Extract the (X, Y) coordinate from the center of the cell holding the provided text.  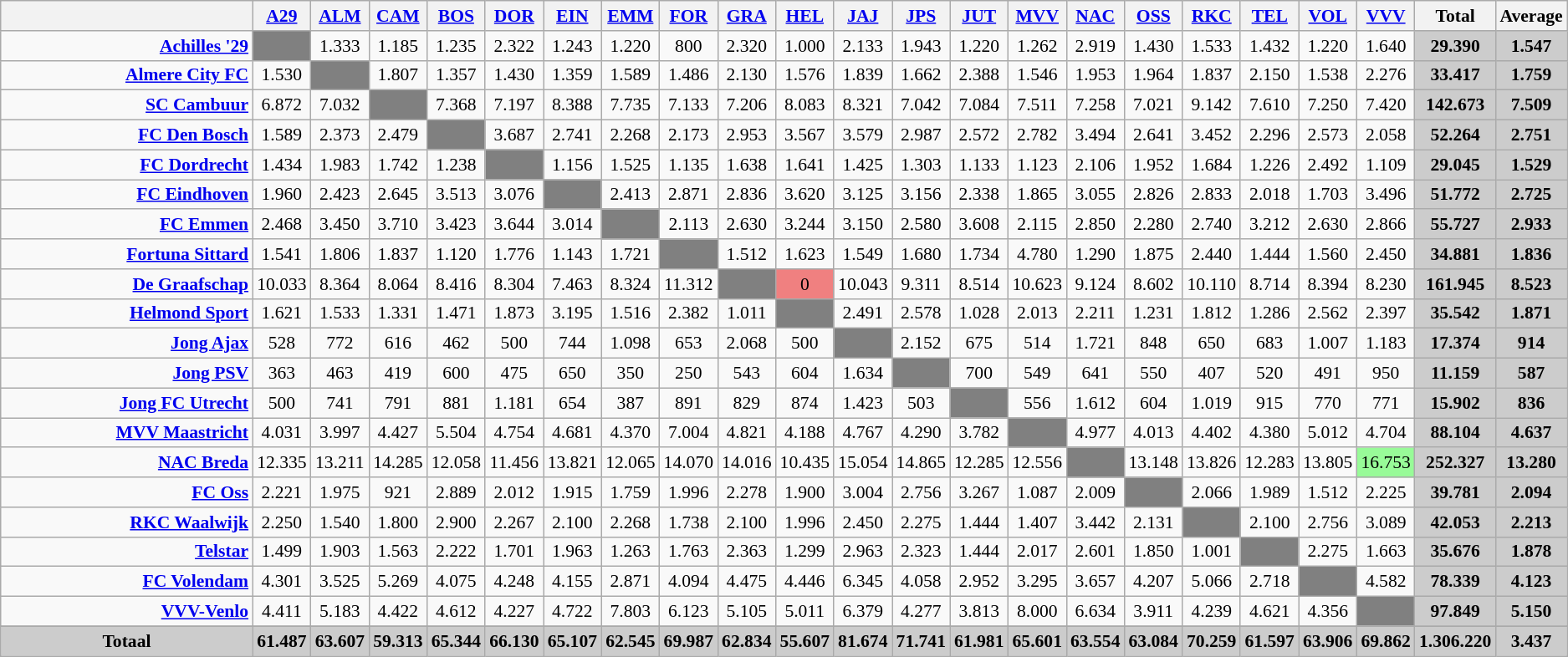
RKC Waalwijk (127, 522)
503 (922, 403)
88.104 (1455, 433)
EMM (631, 16)
1.143 (572, 254)
2.222 (457, 552)
2.601 (1096, 552)
NAC Breda (127, 463)
8.064 (398, 284)
2.009 (1096, 492)
4.582 (1385, 582)
7.463 (572, 284)
1.133 (978, 165)
1.662 (922, 75)
653 (689, 344)
1.989 (1269, 492)
616 (398, 344)
4.427 (398, 433)
1.975 (340, 492)
914 (1530, 344)
HEL (804, 16)
2.740 (1211, 225)
2.250 (281, 522)
12.335 (281, 463)
4.188 (804, 433)
1.516 (631, 313)
1.684 (1211, 165)
78.339 (1455, 582)
1.423 (863, 403)
1.087 (1037, 492)
1.634 (863, 374)
142.673 (1455, 105)
1.432 (1269, 46)
66.130 (513, 641)
1.943 (922, 46)
3.212 (1269, 225)
4.058 (922, 582)
1.903 (340, 552)
3.437 (1530, 641)
1.806 (340, 254)
8.364 (340, 284)
ALM (340, 16)
600 (457, 374)
Jong Ajax (127, 344)
1.019 (1211, 403)
Achilles '29 (127, 46)
7.133 (689, 105)
DOR (513, 16)
3.442 (1096, 522)
1.541 (281, 254)
RKC (1211, 16)
35.542 (1455, 313)
2.580 (922, 225)
363 (281, 374)
4.612 (457, 612)
2.889 (457, 492)
2.413 (631, 195)
1.915 (572, 492)
4.227 (513, 612)
13.821 (572, 463)
1.623 (804, 254)
6.872 (281, 105)
VVV (1385, 16)
4.475 (746, 582)
1.262 (1037, 46)
42.053 (1455, 522)
550 (1152, 374)
65.601 (1037, 641)
4.446 (804, 582)
543 (746, 374)
33.417 (1455, 75)
2.952 (978, 582)
34.881 (1455, 254)
3.452 (1211, 135)
10.435 (804, 463)
1.306.220 (1455, 641)
2.131 (1152, 522)
1.357 (457, 75)
528 (281, 344)
675 (978, 344)
1.425 (863, 165)
1.290 (1096, 254)
51.772 (1455, 195)
14.070 (689, 463)
13.805 (1328, 463)
9.311 (922, 284)
FC Dordrecht (127, 165)
16.753 (1385, 463)
4.754 (513, 433)
1.529 (1530, 165)
7.610 (1269, 105)
829 (746, 403)
17.374 (1455, 344)
2.741 (572, 135)
VVV-Venlo (127, 612)
8.083 (804, 105)
7.258 (1096, 105)
Average (1530, 16)
1.952 (1152, 165)
3.076 (513, 195)
7.250 (1328, 105)
59.313 (398, 641)
4.411 (281, 612)
1.156 (572, 165)
4.681 (572, 433)
1.001 (1211, 552)
1.471 (457, 313)
2.725 (1530, 195)
4.637 (1530, 433)
4.977 (1096, 433)
69.862 (1385, 641)
2.338 (978, 195)
3.156 (922, 195)
2.572 (978, 135)
Telstar (127, 552)
14.016 (746, 463)
520 (1269, 374)
8.514 (978, 284)
1.873 (513, 313)
2.751 (1530, 135)
891 (689, 403)
1.525 (631, 165)
5.011 (804, 612)
3.657 (1096, 582)
3.089 (1385, 522)
55.607 (804, 641)
5.150 (1530, 612)
4.248 (513, 582)
52.264 (1455, 135)
2.468 (281, 225)
2.573 (1328, 135)
1.303 (922, 165)
1.238 (457, 165)
2.836 (746, 195)
4.031 (281, 433)
881 (457, 403)
13.826 (1211, 463)
39.781 (1455, 492)
641 (1096, 374)
4.821 (746, 433)
2.440 (1211, 254)
2.562 (1328, 313)
683 (1269, 344)
161.945 (1455, 284)
JPS (922, 16)
2.211 (1096, 313)
1.486 (689, 75)
1.963 (572, 552)
2.641 (1152, 135)
1.763 (689, 552)
61.981 (978, 641)
65.344 (457, 641)
97.849 (1455, 612)
772 (340, 344)
3.267 (978, 492)
Total (1455, 16)
3.997 (340, 433)
1.181 (513, 403)
387 (631, 403)
1.226 (1269, 165)
1.235 (457, 46)
7.368 (457, 105)
4.301 (281, 582)
4.123 (1530, 582)
2.578 (922, 313)
4.290 (922, 433)
1.812 (1211, 313)
915 (1269, 403)
1.359 (572, 75)
FC Volendam (127, 582)
1.964 (1152, 75)
BOS (457, 16)
1.703 (1328, 195)
OSS (1152, 16)
1.123 (1037, 165)
3.014 (572, 225)
350 (631, 374)
654 (572, 403)
2.987 (922, 135)
3.567 (804, 135)
7.197 (513, 105)
1.530 (281, 75)
13.280 (1530, 463)
4.094 (689, 582)
70.259 (1211, 641)
4.767 (863, 433)
2.953 (746, 135)
556 (1037, 403)
9.124 (1096, 284)
1.299 (804, 552)
2.782 (1037, 135)
5.105 (746, 612)
2.225 (1385, 492)
3.710 (398, 225)
6.345 (863, 582)
7.084 (978, 105)
800 (689, 46)
848 (1152, 344)
8.394 (1328, 284)
2.278 (746, 492)
12.283 (1269, 463)
463 (340, 374)
2.013 (1037, 313)
13.211 (340, 463)
5.066 (1211, 582)
2.866 (1385, 225)
1.007 (1328, 344)
1.120 (457, 254)
1.738 (689, 522)
FOR (689, 16)
7.032 (340, 105)
3.813 (978, 612)
874 (804, 403)
FC Emmen (127, 225)
2.280 (1152, 225)
1.871 (1530, 313)
4.422 (398, 612)
7.021 (1152, 105)
13.148 (1152, 463)
Helmond Sport (127, 313)
1.640 (1385, 46)
771 (1385, 403)
55.727 (1455, 225)
2.066 (1211, 492)
1.540 (340, 522)
2.068 (746, 344)
3.494 (1096, 135)
2.373 (340, 135)
2.933 (1530, 225)
3.055 (1096, 195)
EIN (572, 16)
475 (513, 374)
7.735 (631, 105)
3.150 (863, 225)
1.407 (1037, 522)
4.207 (1152, 582)
4.239 (1211, 612)
12.058 (457, 463)
3.525 (340, 582)
2.323 (922, 552)
12.285 (978, 463)
4.013 (1152, 433)
7.803 (631, 612)
549 (1037, 374)
3.295 (1037, 582)
3.496 (1385, 195)
1.109 (1385, 165)
2.382 (689, 313)
7.004 (689, 433)
4.277 (922, 612)
A29 (281, 16)
2.363 (746, 552)
2.058 (1385, 135)
6.634 (1096, 612)
5.504 (457, 433)
MVV (1037, 16)
JUT (978, 16)
4.402 (1211, 433)
2.963 (863, 552)
2.320 (746, 46)
10.623 (1037, 284)
15.902 (1455, 403)
6.379 (863, 612)
8.324 (631, 284)
1.563 (398, 552)
8.321 (863, 105)
FC Oss (127, 492)
11.312 (689, 284)
3.644 (513, 225)
63.906 (1328, 641)
GRA (746, 16)
29.045 (1455, 165)
FC Eindhoven (127, 195)
12.556 (1037, 463)
Totaal (127, 641)
63.084 (1152, 641)
2.850 (1096, 225)
1.641 (804, 165)
14.865 (922, 463)
3.450 (340, 225)
2.152 (922, 344)
3.195 (572, 313)
Almere City FC (127, 75)
3.620 (804, 195)
2.276 (1385, 75)
1.098 (631, 344)
1.547 (1530, 46)
2.492 (1328, 165)
4.380 (1269, 433)
8.416 (457, 284)
3.687 (513, 135)
1.983 (340, 165)
2.130 (746, 75)
4.075 (457, 582)
1.499 (281, 552)
419 (398, 374)
1.953 (1096, 75)
1.878 (1530, 552)
Jong PSV (127, 374)
12.065 (631, 463)
2.491 (863, 313)
2.017 (1037, 552)
462 (457, 344)
5.269 (398, 582)
1.333 (340, 46)
514 (1037, 344)
1.000 (804, 46)
950 (1385, 374)
2.106 (1096, 165)
1.680 (922, 254)
2.296 (1269, 135)
1.231 (1152, 313)
2.900 (457, 522)
2.018 (1269, 195)
791 (398, 403)
741 (340, 403)
2.423 (340, 195)
71.741 (922, 641)
1.900 (804, 492)
4.356 (1328, 612)
4.155 (572, 582)
11.456 (513, 463)
1.960 (281, 195)
407 (1211, 374)
4.370 (631, 433)
8.388 (572, 105)
9.142 (1211, 105)
1.546 (1037, 75)
10.110 (1211, 284)
2.173 (689, 135)
61.487 (281, 641)
6.123 (689, 612)
3.579 (863, 135)
1.135 (689, 165)
1.839 (863, 75)
4.780 (1037, 254)
7.206 (746, 105)
1.850 (1152, 552)
770 (1328, 403)
2.133 (863, 46)
7.511 (1037, 105)
Fortuna Sittard (127, 254)
1.286 (1269, 313)
15.054 (863, 463)
CAM (398, 16)
2.397 (1385, 313)
69.987 (689, 641)
FC Den Bosch (127, 135)
3.244 (804, 225)
62.834 (746, 641)
1.538 (1328, 75)
1.800 (398, 522)
2.919 (1096, 46)
1.434 (281, 165)
1.776 (513, 254)
2.388 (978, 75)
81.674 (863, 641)
587 (1530, 374)
3.911 (1152, 612)
3.513 (457, 195)
MVV Maastricht (127, 433)
1.875 (1152, 254)
2.213 (1530, 522)
2.221 (281, 492)
4.704 (1385, 433)
TEL (1269, 16)
63.554 (1096, 641)
5.012 (1328, 433)
491 (1328, 374)
1.263 (631, 552)
1.807 (398, 75)
1.028 (978, 313)
8.523 (1530, 284)
2.094 (1530, 492)
1.243 (572, 46)
SC Cambuur (127, 105)
35.676 (1455, 552)
1.576 (804, 75)
1.549 (863, 254)
3.782 (978, 433)
8.602 (1152, 284)
2.645 (398, 195)
8.000 (1037, 612)
De Graafschap (127, 284)
836 (1530, 403)
1.701 (513, 552)
3.608 (978, 225)
1.185 (398, 46)
2.833 (1211, 195)
1.836 (1530, 254)
65.107 (572, 641)
0 (804, 284)
3.004 (863, 492)
NAC (1096, 16)
1.621 (281, 313)
7.042 (922, 105)
2.267 (513, 522)
7.509 (1530, 105)
744 (572, 344)
1.612 (1096, 403)
29.390 (1455, 46)
2.113 (689, 225)
3.423 (457, 225)
252.327 (1455, 463)
1.183 (1385, 344)
700 (978, 374)
921 (398, 492)
VOL (1328, 16)
11.159 (1455, 374)
2.012 (513, 492)
2.115 (1037, 225)
2.322 (513, 46)
8.304 (513, 284)
1.560 (1328, 254)
10.043 (863, 284)
1.742 (398, 165)
1.638 (746, 165)
1.734 (978, 254)
63.607 (340, 641)
3.125 (863, 195)
10.033 (281, 284)
8.230 (1385, 284)
JAJ (863, 16)
14.285 (398, 463)
61.597 (1269, 641)
5.183 (340, 612)
4.722 (572, 612)
4.621 (1269, 612)
1.663 (1385, 552)
2.718 (1269, 582)
Jong FC Utrecht (127, 403)
1.331 (398, 313)
250 (689, 374)
7.420 (1385, 105)
2.150 (1269, 75)
1.011 (746, 313)
1.865 (1037, 195)
2.826 (1152, 195)
62.545 (631, 641)
8.714 (1269, 284)
2.479 (398, 135)
